Search for the cell housing the specified text and yield its (X, Y) center coordinate. 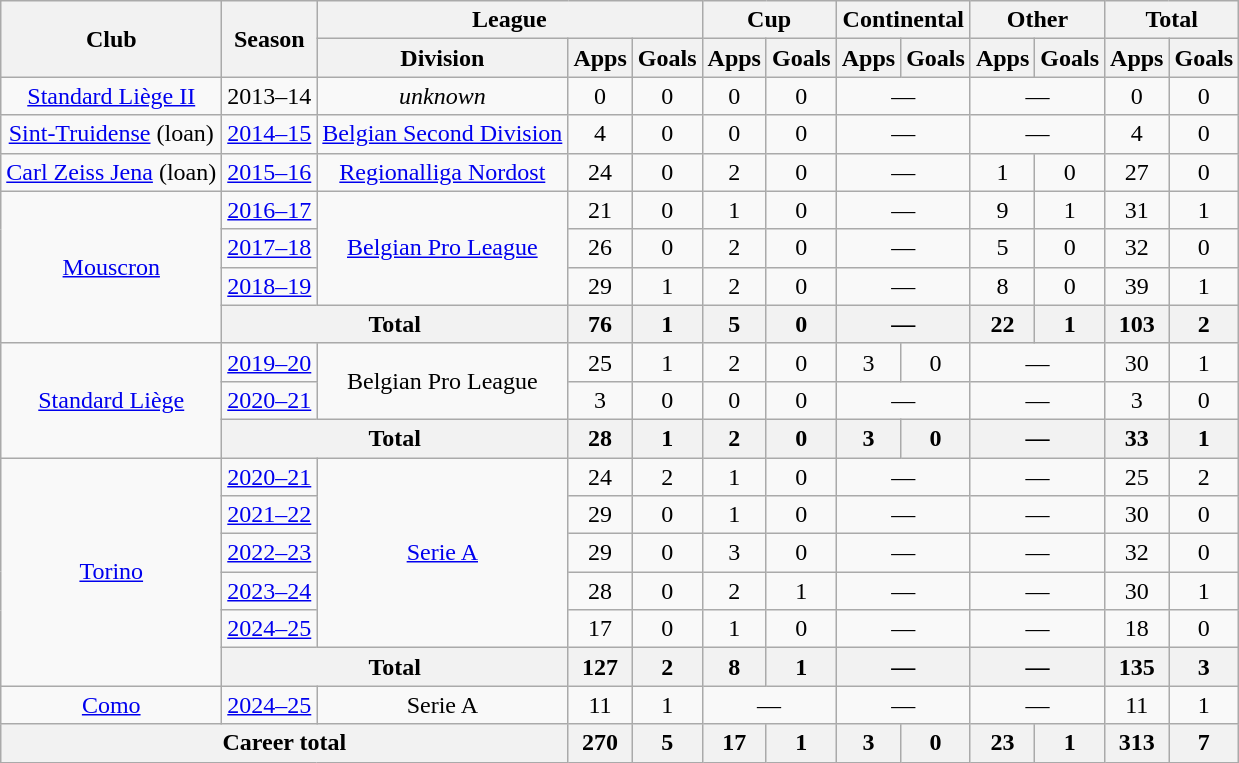
18 (1137, 629)
127 (600, 667)
26 (600, 248)
2018–19 (270, 286)
Belgian Second Division (442, 134)
9 (1002, 210)
2023–24 (270, 591)
23 (1002, 743)
270 (600, 743)
2021–22 (270, 515)
2014–15 (270, 134)
Standard Liège (112, 400)
2015–16 (270, 172)
31 (1137, 210)
Mouscron (112, 267)
League (510, 20)
135 (1137, 667)
33 (1137, 438)
Standard Liège II (112, 96)
Torino (112, 572)
Como (112, 705)
Continental (903, 20)
Season (270, 39)
2022–23 (270, 553)
39 (1137, 286)
21 (600, 210)
7 (1204, 743)
76 (600, 324)
27 (1137, 172)
Regionalliga Nordost (442, 172)
Sint-Truidense (loan) (112, 134)
unknown (442, 96)
Club (112, 39)
Carl Zeiss Jena (loan) (112, 172)
2019–20 (270, 362)
2017–18 (270, 248)
22 (1002, 324)
Career total (284, 743)
103 (1137, 324)
Division (442, 58)
313 (1137, 743)
Cup (769, 20)
Other (1037, 20)
2016–17 (270, 210)
2013–14 (270, 96)
